Capture the cell that displays the provided text and extract its (x, y) central coordinate. 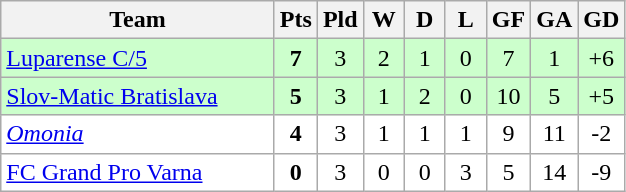
Pts (296, 20)
Pld (340, 20)
GF (508, 20)
L (466, 20)
4 (296, 134)
D (424, 20)
Team (138, 20)
GD (602, 20)
14 (554, 172)
9 (508, 134)
W (384, 20)
-2 (602, 134)
FC Grand Pro Varna (138, 172)
GA (554, 20)
Luparense C/5 (138, 58)
11 (554, 134)
Omonia (138, 134)
-9 (602, 172)
+5 (602, 96)
10 (508, 96)
Slov-Matic Bratislava (138, 96)
+6 (602, 58)
